Identify which cell holds the provided text, then report its [x, y] central coordinate. 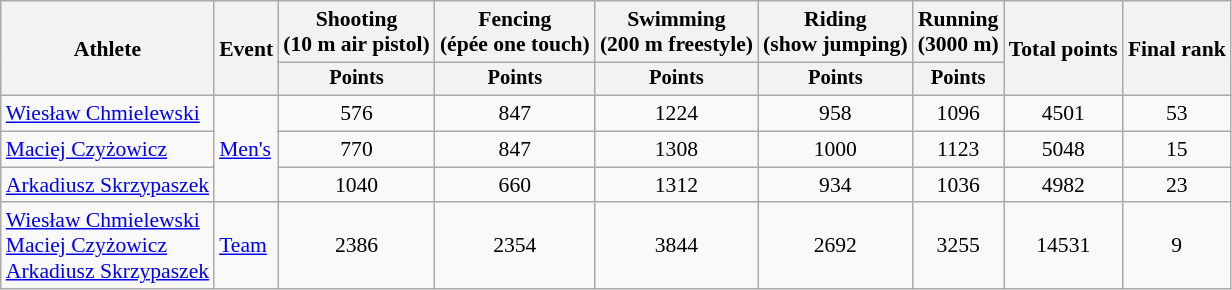
4501 [1064, 114]
Final rank [1177, 48]
Riding(show jumping) [836, 32]
2354 [515, 246]
Shooting(10 m air pistol) [356, 32]
2386 [356, 246]
Maciej Czyżowicz [108, 150]
934 [836, 185]
Wiesław Chmielewski [108, 114]
958 [836, 114]
5048 [1064, 150]
Arkadiusz Skrzypaszek [108, 185]
3844 [676, 246]
576 [356, 114]
Athlete [108, 48]
Wiesław ChmielewskiMaciej CzyżowiczArkadiusz Skrzypaszek [108, 246]
3255 [958, 246]
2692 [836, 246]
Running(3000 m) [958, 32]
1096 [958, 114]
1308 [676, 150]
15 [1177, 150]
1312 [676, 185]
1123 [958, 150]
14531 [1064, 246]
Swimming(200 m freestyle) [676, 32]
Total points [1064, 48]
1036 [958, 185]
1000 [836, 150]
Event [246, 48]
23 [1177, 185]
1224 [676, 114]
770 [356, 150]
Men's [246, 150]
Fencing(épée one touch) [515, 32]
Team [246, 246]
660 [515, 185]
9 [1177, 246]
1040 [356, 185]
53 [1177, 114]
4982 [1064, 185]
